Identify which cell holds the provided text, then report its (X, Y) central coordinate. 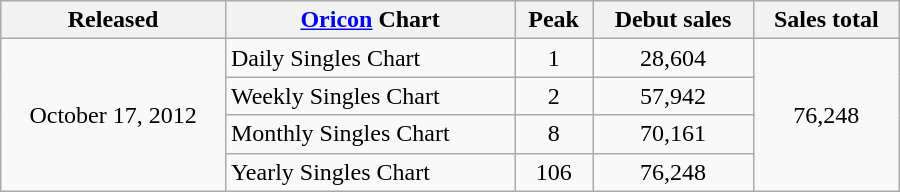
1 (554, 58)
Released (114, 20)
Peak (554, 20)
October 17, 2012 (114, 115)
Yearly Singles Chart (370, 172)
2 (554, 96)
Sales total (826, 20)
57,942 (674, 96)
Monthly Singles Chart (370, 134)
Weekly Singles Chart (370, 96)
106 (554, 172)
Debut sales (674, 20)
Oricon Chart (370, 20)
28,604 (674, 58)
Daily Singles Chart (370, 58)
70,161 (674, 134)
8 (554, 134)
